Pinpoint the cell where the given text exists, returning its (x, y) midpoint coordinate. 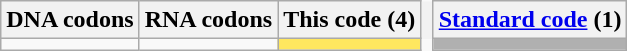
RNA codons (208, 20)
DNA codons (70, 20)
Standard code (1) (530, 20)
This code (4) (350, 20)
